Find where the given text appears and provide that cell's center as [X, Y] coordinate. 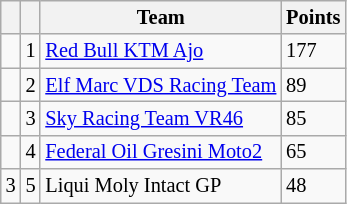
Team [160, 17]
5 [31, 186]
2 [31, 85]
Points [313, 17]
Sky Racing Team VR46 [160, 118]
4 [31, 152]
Federal Oil Gresini Moto2 [160, 152]
89 [313, 85]
177 [313, 51]
65 [313, 152]
48 [313, 186]
Red Bull KTM Ajo [160, 51]
Liqui Moly Intact GP [160, 186]
Elf Marc VDS Racing Team [160, 85]
1 [31, 51]
85 [313, 118]
